Find where the given text appears and provide that cell's center as (X, Y) coordinate. 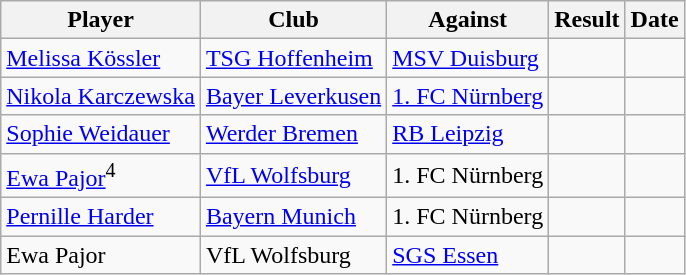
Bayer Leverkusen (293, 96)
Against (468, 20)
Result (587, 20)
Bayern Munich (293, 217)
Werder Bremen (293, 134)
Melissa Kössler (101, 58)
Nikola Karczewska (101, 96)
RB Leipzig (468, 134)
Date (654, 20)
Ewa Pajor4 (101, 176)
MSV Duisburg (468, 58)
TSG Hoffenheim (293, 58)
SGS Essen (468, 255)
Sophie Weidauer (101, 134)
Club (293, 20)
Player (101, 20)
Pernille Harder (101, 217)
Ewa Pajor (101, 255)
